Return [x, y] of the center of cell containing provided text 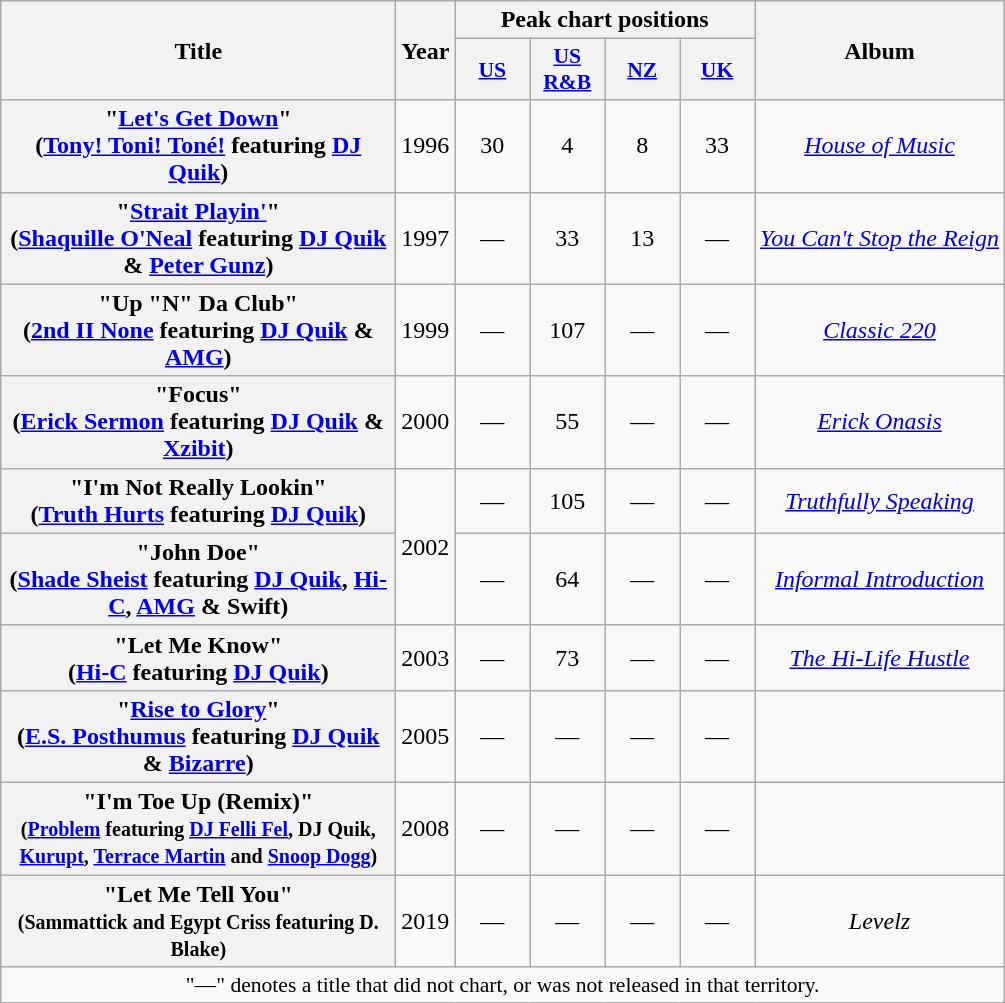
"Let Me Tell You"(Sammattick and Egypt Criss featuring D. Blake) [198, 920]
You Can't Stop the Reign [879, 238]
House of Music [879, 146]
1999 [426, 330]
Informal Introduction [879, 579]
NZ [642, 70]
USR&B [568, 70]
8 [642, 146]
"I'm Toe Up (Remix)"(Problem featuring DJ Felli Fel, DJ Quik, Kurupt, Terrace Martin and Snoop Dogg) [198, 828]
Peak chart positions [605, 20]
Year [426, 50]
2003 [426, 658]
73 [568, 658]
"Focus" (Erick Sermon featuring DJ Quik & Xzibit) [198, 422]
"Strait Playin'" (Shaquille O'Neal featuring DJ Quik & Peter Gunz) [198, 238]
UK [718, 70]
2008 [426, 828]
Classic 220 [879, 330]
55 [568, 422]
Title [198, 50]
"Let's Get Down" (Tony! Toni! Toné! featuring DJ Quik) [198, 146]
4 [568, 146]
"Up "N" Da Club" (2nd II None featuring DJ Quik & AMG) [198, 330]
"John Doe" (Shade Sheist featuring DJ Quik, Hi-C, AMG & Swift) [198, 579]
"I'm Not Really Lookin" (Truth Hurts featuring DJ Quik) [198, 500]
2000 [426, 422]
Album [879, 50]
"Let Me Know" (Hi-C featuring DJ Quik) [198, 658]
"—" denotes a title that did not chart, or was not released in that territory. [503, 985]
Erick Onasis [879, 422]
13 [642, 238]
30 [492, 146]
US [492, 70]
105 [568, 500]
1997 [426, 238]
Truthfully Speaking [879, 500]
2002 [426, 546]
107 [568, 330]
1996 [426, 146]
Levelz [879, 920]
"Rise to Glory" (E.S. Posthumus featuring DJ Quik & Bizarre) [198, 736]
2019 [426, 920]
The Hi-Life Hustle [879, 658]
2005 [426, 736]
64 [568, 579]
